Pinpoint the cell where the given text exists, returning its (x, y) midpoint coordinate. 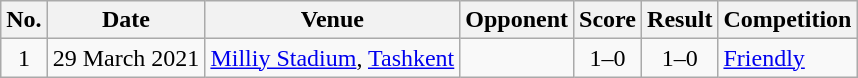
Milliy Stadium, Tashkent (332, 58)
29 March 2021 (126, 58)
Friendly (788, 58)
Score (608, 20)
1 (24, 58)
Competition (788, 20)
Venue (332, 20)
Date (126, 20)
Result (680, 20)
Opponent (517, 20)
No. (24, 20)
